From the cell containing the given text, extract its center point as (x, y) coordinate. 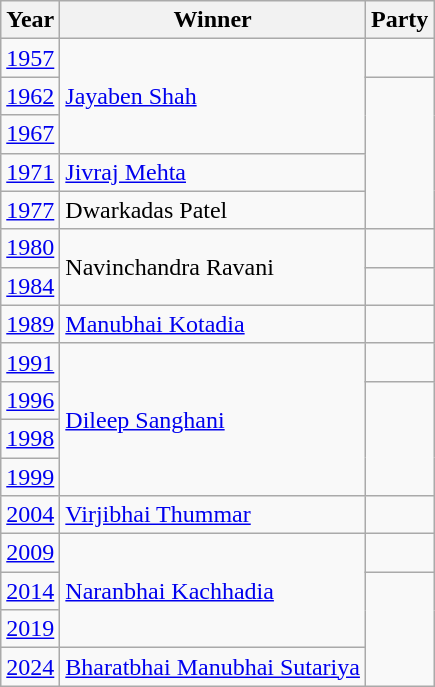
2019 (30, 629)
1991 (30, 362)
Bharatbhai Manubhai Sutariya (213, 667)
1962 (30, 96)
1984 (30, 286)
Jivraj Mehta (213, 172)
2004 (30, 515)
1980 (30, 248)
Virjibhai Thummar (213, 515)
Naranbhai Kachhadia (213, 591)
1977 (30, 210)
Dileep Sanghani (213, 419)
1989 (30, 324)
1996 (30, 400)
Party (399, 20)
2024 (30, 667)
1999 (30, 477)
Year (30, 20)
2014 (30, 591)
Navinchandra Ravani (213, 267)
1967 (30, 134)
Dwarkadas Patel (213, 210)
1998 (30, 438)
Jayaben Shah (213, 96)
1971 (30, 172)
2009 (30, 553)
1957 (30, 58)
Winner (213, 20)
Manubhai Kotadia (213, 324)
